From the cell containing the given text, extract its center point as (x, y) coordinate. 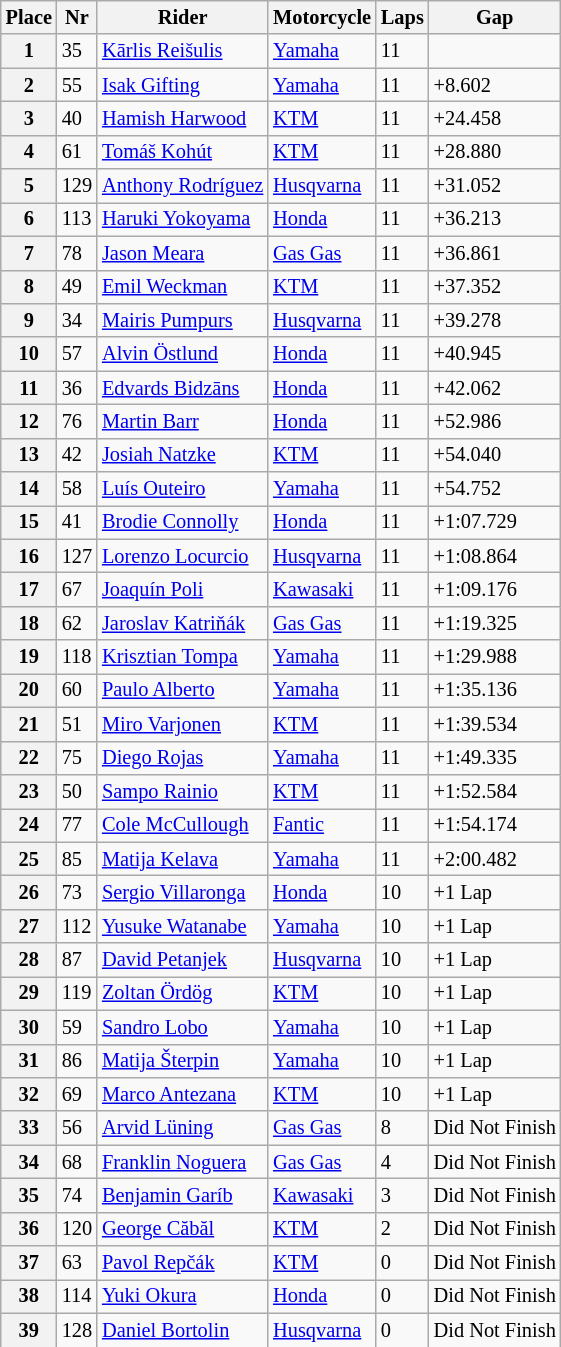
Sandro Lobo (182, 1027)
+31.052 (495, 186)
Laps (402, 17)
26 (29, 892)
Jaroslav Katriňák (182, 623)
5 (29, 186)
Hamish Harwood (182, 118)
13 (29, 455)
73 (77, 892)
20 (29, 690)
+36.213 (495, 219)
128 (77, 1330)
Mairis Pumpurs (182, 320)
Zoltan Ördög (182, 993)
Yuki Okura (182, 1296)
+2:00.482 (495, 859)
15 (29, 522)
18 (29, 623)
+1:39.534 (495, 724)
7 (29, 253)
31 (29, 1061)
114 (77, 1296)
Paulo Alberto (182, 690)
40 (77, 118)
Sampo Rainio (182, 791)
129 (77, 186)
Lorenzo Locurcio (182, 556)
28 (29, 960)
Haruki Yokoyama (182, 219)
49 (77, 287)
Fantic (322, 825)
78 (77, 253)
Arvid Lüning (182, 1128)
16 (29, 556)
+24.458 (495, 118)
69 (77, 1094)
+54.752 (495, 489)
32 (29, 1094)
+28.880 (495, 152)
Nr (77, 17)
+8.602 (495, 85)
David Petanjek (182, 960)
Kārlis Reišulis (182, 51)
Yusuke Watanabe (182, 926)
Martin Barr (182, 421)
Daniel Bortolin (182, 1330)
+1:19.325 (495, 623)
58 (77, 489)
+1:08.864 (495, 556)
112 (77, 926)
+1:35.136 (495, 690)
Krisztian Tompa (182, 657)
17 (29, 589)
24 (29, 825)
+1:09.176 (495, 589)
39 (29, 1330)
Joaquín Poli (182, 589)
Rider (182, 17)
37 (29, 1263)
Cole McCullough (182, 825)
Matija Kelava (182, 859)
Emil Weckman (182, 287)
22 (29, 758)
Tomáš Kohút (182, 152)
+39.278 (495, 320)
Luís Outeiro (182, 489)
+37.352 (495, 287)
56 (77, 1128)
119 (77, 993)
Matija Šterpin (182, 1061)
67 (77, 589)
+36.861 (495, 253)
+40.945 (495, 354)
Anthony Rodríguez (182, 186)
Motorcycle (322, 17)
Josiah Natzke (182, 455)
68 (77, 1162)
Gap (495, 17)
Benjamin Garíb (182, 1195)
120 (77, 1229)
42 (77, 455)
14 (29, 489)
+52.986 (495, 421)
12 (29, 421)
30 (29, 1027)
Edvards Bidzāns (182, 388)
Jason Meara (182, 253)
50 (77, 791)
6 (29, 219)
61 (77, 152)
29 (29, 993)
77 (77, 825)
127 (77, 556)
Diego Rojas (182, 758)
63 (77, 1263)
Isak Gifting (182, 85)
51 (77, 724)
27 (29, 926)
38 (29, 1296)
23 (29, 791)
21 (29, 724)
+42.062 (495, 388)
59 (77, 1027)
+1:52.584 (495, 791)
55 (77, 85)
Alvin Östlund (182, 354)
25 (29, 859)
76 (77, 421)
113 (77, 219)
+54.040 (495, 455)
Pavol Repčák (182, 1263)
George Căbăl (182, 1229)
86 (77, 1061)
75 (77, 758)
57 (77, 354)
19 (29, 657)
Franklin Noguera (182, 1162)
Miro Varjonen (182, 724)
74 (77, 1195)
+1:07.729 (495, 522)
+1:29.988 (495, 657)
60 (77, 690)
118 (77, 657)
+1:49.335 (495, 758)
Sergio Villaronga (182, 892)
33 (29, 1128)
1 (29, 51)
Brodie Connolly (182, 522)
+1:54.174 (495, 825)
9 (29, 320)
Marco Antezana (182, 1094)
87 (77, 960)
Place (29, 17)
62 (77, 623)
85 (77, 859)
41 (77, 522)
